Search for the cell housing the specified text and yield its (X, Y) center coordinate. 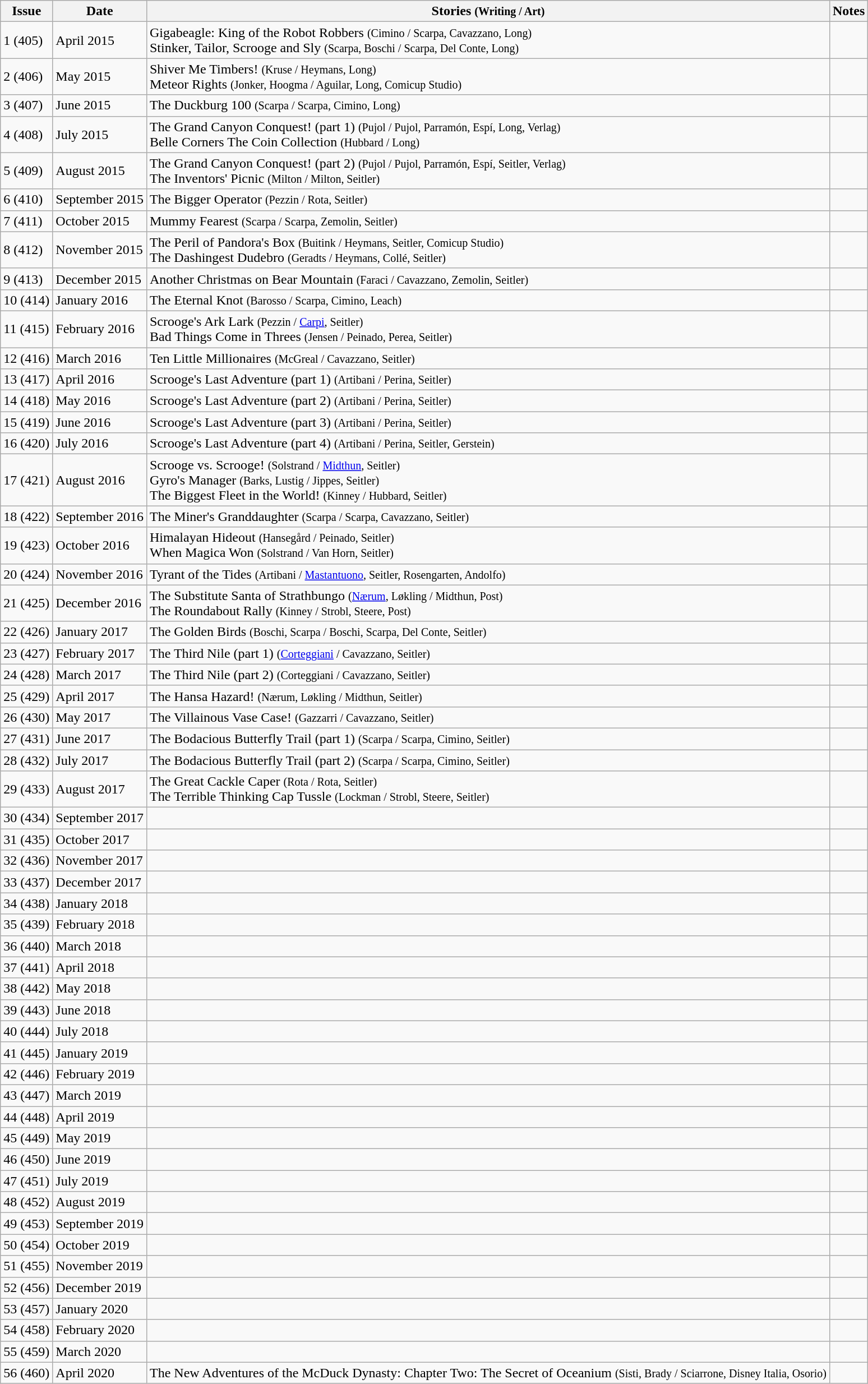
December 2019 (100, 1288)
Himalayan Hideout (Hansegård / Peinado, Seitler) When Magica Won (Solstrand / Van Horn, Seitler) (488, 545)
May 2015 (100, 76)
Date (100, 11)
46 (450) (27, 1160)
The Peril of Pandora's Box (Buitink / Heymans, Seitler, Comicup Studio) The Dashingest Dudebro (Geradts / Heymans, Collé, Seitler) (488, 250)
April 2016 (100, 380)
45 (449) (27, 1138)
August 2017 (100, 790)
Issue (27, 11)
Ten Little Millionaires (McGreal / Cavazzano, Seitler) (488, 358)
30 (434) (27, 818)
41 (445) (27, 1053)
December 2017 (100, 882)
September 2017 (100, 818)
March 2018 (100, 946)
The Third Nile (part 2) (Corteggiani / Cavazzano, Seitler) (488, 675)
July 2018 (100, 1031)
June 2015 (100, 105)
The Bigger Operator (Pezzin / Rota, Seitler) (488, 200)
November 2016 (100, 574)
49 (453) (27, 1224)
January 2017 (100, 632)
8 (412) (27, 250)
Stories (Writing / Art) (488, 11)
19 (423) (27, 545)
Tyrant of the Tides (Artibani / Mastantuono, Seitler, Rosengarten, Andolfo) (488, 574)
December 2015 (100, 279)
September 2019 (100, 1224)
Scrooge's Last Adventure (part 3) (Artibani / Perina, Seitler) (488, 422)
18 (422) (27, 516)
September 2015 (100, 200)
52 (456) (27, 1288)
Scrooge's Last Adventure (part 2) (Artibani / Perina, Seitler) (488, 401)
February 2019 (100, 1074)
The Grand Canyon Conquest! (part 2) (Pujol / Pujol, Parramón, Espí, Seitler, Verlag) The Inventors' Picnic (Milton / Milton, Seitler) (488, 170)
June 2019 (100, 1160)
56 (460) (27, 1373)
The Grand Canyon Conquest! (part 1) (Pujol / Pujol, Parramón, Espí, Long, Verlag) Belle Corners The Coin Collection (Hubbard / Long) (488, 135)
33 (437) (27, 882)
23 (427) (27, 653)
39 (443) (27, 1010)
14 (418) (27, 401)
November 2019 (100, 1266)
15 (419) (27, 422)
The Duckburg 100 (Scarpa / Scarpa, Cimino, Long) (488, 105)
January 2020 (100, 1309)
May 2017 (100, 717)
37 (441) (27, 967)
October 2017 (100, 839)
32 (436) (27, 861)
24 (428) (27, 675)
20 (424) (27, 574)
February 2017 (100, 653)
50 (454) (27, 1245)
2 (406) (27, 76)
July 2016 (100, 444)
44 (448) (27, 1117)
The Villainous Vase Case! (Gazzarri / Cavazzano, Seitler) (488, 717)
April 2020 (100, 1373)
The Third Nile (part 1) (Corteggiani / Cavazzano, Seitler) (488, 653)
12 (416) (27, 358)
December 2016 (100, 603)
Gigabeagle: King of the Robot Robbers (Cimino / Scarpa, Cavazzano, Long) Stinker, Tailor, Scrooge and Sly (Scarpa, Boschi / Scarpa, Del Conte, Long) (488, 40)
January 2016 (100, 300)
January 2018 (100, 903)
November 2017 (100, 861)
43 (447) (27, 1095)
May 2018 (100, 989)
The Hansa Hazard! (Nærum, Løkling / Midthun, Seitler) (488, 696)
The Eternal Knot (Barosso / Scarpa, Cimino, Leach) (488, 300)
Mummy Fearest (Scarpa / Scarpa, Zemolin, Seitler) (488, 221)
July 2017 (100, 760)
3 (407) (27, 105)
The Bodacious Butterfly Trail (part 1) (Scarpa / Scarpa, Cimino, Seitler) (488, 739)
Scrooge's Last Adventure (part 1) (Artibani / Perina, Seitler) (488, 380)
29 (433) (27, 790)
55 (459) (27, 1351)
40 (444) (27, 1031)
June 2018 (100, 1010)
51 (455) (27, 1266)
The Miner's Granddaughter (Scarpa / Scarpa, Cavazzano, Seitler) (488, 516)
10 (414) (27, 300)
27 (431) (27, 739)
25 (429) (27, 696)
The Bodacious Butterfly Trail (part 2) (Scarpa / Scarpa, Cimino, Seitler) (488, 760)
June 2017 (100, 739)
July 2015 (100, 135)
March 2016 (100, 358)
42 (446) (27, 1074)
28 (432) (27, 760)
April 2018 (100, 967)
July 2019 (100, 1181)
31 (435) (27, 839)
53 (457) (27, 1309)
February 2020 (100, 1330)
Shiver Me Timbers! (Kruse / Heymans, Long) Meteor Rights (Jonker, Hoogma / Aguilar, Long, Comicup Studio) (488, 76)
March 2017 (100, 675)
March 2020 (100, 1351)
August 2019 (100, 1202)
13 (417) (27, 380)
Another Christmas on Bear Mountain (Faraci / Cavazzano, Zemolin, Seitler) (488, 279)
The Great Cackle Caper (Rota / Rota, Seitler) The Terrible Thinking Cap Tussle (Lockman / Strobl, Steere, Seitler) (488, 790)
47 (451) (27, 1181)
April 2017 (100, 696)
March 2019 (100, 1095)
17 (421) (27, 480)
August 2015 (100, 170)
34 (438) (27, 903)
November 2015 (100, 250)
21 (425) (27, 603)
16 (420) (27, 444)
The New Adventures of the McDuck Dynasty: Chapter Two: The Secret of Oceanium (Sisti, Brady / Sciarrone, Disney Italia, Osorio) (488, 1373)
The Substitute Santa of Strathbungo (Nærum, Løkling / Midthun, Post) The Roundabout Rally (Kinney / Strobl, Steere, Post) (488, 603)
54 (458) (27, 1330)
Scrooge's Last Adventure (part 4) (Artibani / Perina, Seitler, Gerstein) (488, 444)
February 2016 (100, 329)
May 2019 (100, 1138)
October 2019 (100, 1245)
Notes (848, 11)
7 (411) (27, 221)
The Golden Birds (Boschi, Scarpa / Boschi, Scarpa, Del Conte, Seitler) (488, 632)
August 2016 (100, 480)
February 2018 (100, 925)
October 2016 (100, 545)
22 (426) (27, 632)
6 (410) (27, 200)
4 (408) (27, 135)
1 (405) (27, 40)
September 2016 (100, 516)
36 (440) (27, 946)
April 2015 (100, 40)
9 (413) (27, 279)
Scrooge's Ark Lark (Pezzin / Carpi, Seitler) Bad Things Come in Threes (Jensen / Peinado, Perea, Seitler) (488, 329)
38 (442) (27, 989)
January 2019 (100, 1053)
48 (452) (27, 1202)
5 (409) (27, 170)
April 2019 (100, 1117)
May 2016 (100, 401)
October 2015 (100, 221)
June 2016 (100, 422)
11 (415) (27, 329)
26 (430) (27, 717)
35 (439) (27, 925)
